Detect which cell encompasses the target text, then output its (x, y) center coordinate. 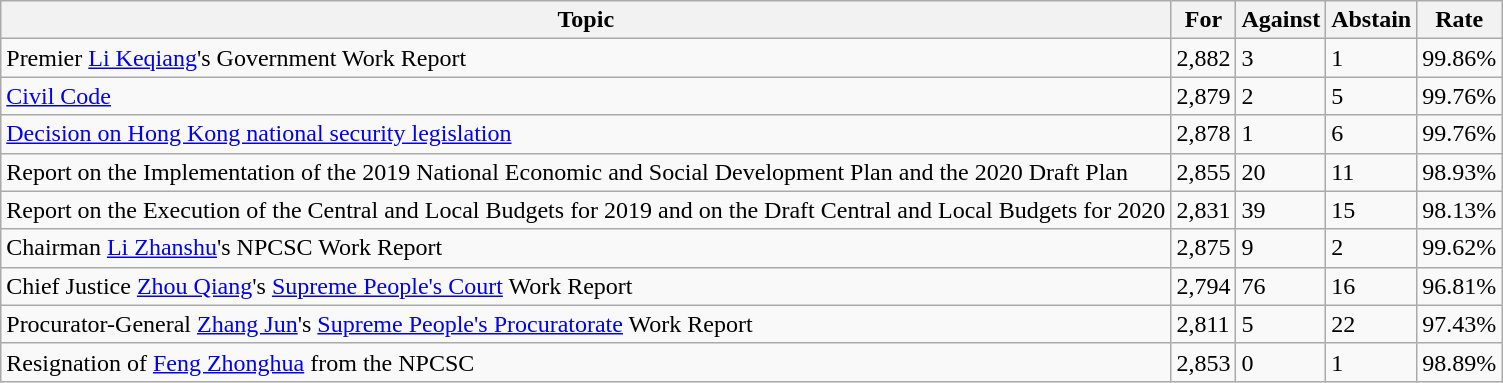
3 (1281, 58)
Premier Li Keqiang's Government Work Report (586, 58)
2,794 (1204, 286)
Decision on Hong Kong national security legislation (586, 134)
Report on the Implementation of the 2019 National Economic and Social Development Plan and the 2020 Draft Plan (586, 172)
9 (1281, 248)
Civil Code (586, 96)
0 (1281, 362)
Procurator-General Zhang Jun's Supreme People's Procuratorate Work Report (586, 324)
99.62% (1460, 248)
22 (1372, 324)
For (1204, 20)
97.43% (1460, 324)
76 (1281, 286)
98.93% (1460, 172)
96.81% (1460, 286)
2,811 (1204, 324)
Topic (586, 20)
Resignation of Feng Zhonghua from the NPCSC (586, 362)
Abstain (1372, 20)
2,831 (1204, 210)
2,875 (1204, 248)
Against (1281, 20)
2,878 (1204, 134)
2,879 (1204, 96)
99.86% (1460, 58)
2,855 (1204, 172)
2,882 (1204, 58)
15 (1372, 210)
Rate (1460, 20)
2,853 (1204, 362)
Report on the Execution of the Central and Local Budgets for 2019 and on the Draft Central and Local Budgets for 2020 (586, 210)
Chairman Li Zhanshu's NPCSC Work Report (586, 248)
Chief Justice Zhou Qiang's Supreme People's Court Work Report (586, 286)
98.89% (1460, 362)
11 (1372, 172)
39 (1281, 210)
16 (1372, 286)
20 (1281, 172)
98.13% (1460, 210)
6 (1372, 134)
